Provide the [X, Y] coordinate of the cell's center where the given text is located.  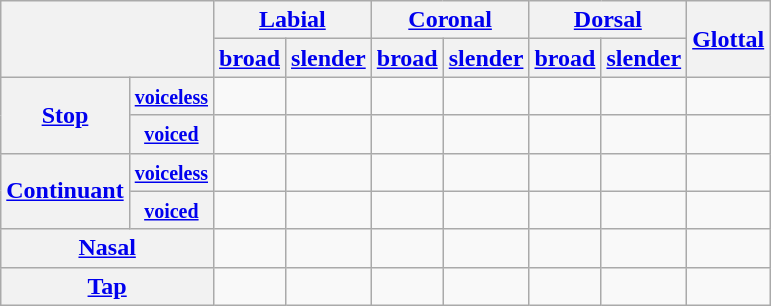
Continuant [65, 191]
Stop [65, 115]
Tap [108, 286]
Coronal [450, 20]
Dorsal [608, 20]
Labial [293, 20]
Glottal [728, 39]
Nasal [108, 248]
